Scan for the cell matching the given text and deliver its (x, y) coordinate at center. 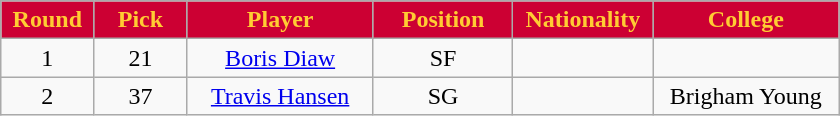
SF (443, 58)
37 (140, 96)
21 (140, 58)
Position (443, 20)
Round (48, 20)
Boris Diaw (280, 58)
Pick (140, 20)
Nationality (583, 20)
Brigham Young (746, 96)
Player (280, 20)
College (746, 20)
1 (48, 58)
Travis Hansen (280, 96)
SG (443, 96)
2 (48, 96)
